For the text-containing cell, return its midpoint in (x, y) coordinate format. 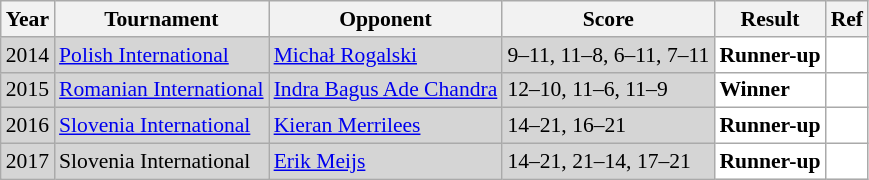
Opponent (386, 19)
12–10, 11–6, 11–9 (608, 90)
Ref (847, 19)
Tournament (162, 19)
2014 (28, 55)
Polish International (162, 55)
9–11, 11–8, 6–11, 7–11 (608, 55)
Erik Meijs (386, 162)
Romanian International (162, 90)
Kieran Merrilees (386, 126)
Winner (770, 90)
Score (608, 19)
Year (28, 19)
Michał Rogalski (386, 55)
2016 (28, 126)
14–21, 21–14, 17–21 (608, 162)
Result (770, 19)
Indra Bagus Ade Chandra (386, 90)
2015 (28, 90)
14–21, 16–21 (608, 126)
2017 (28, 162)
